For the text-containing cell, return its midpoint in (x, y) coordinate format. 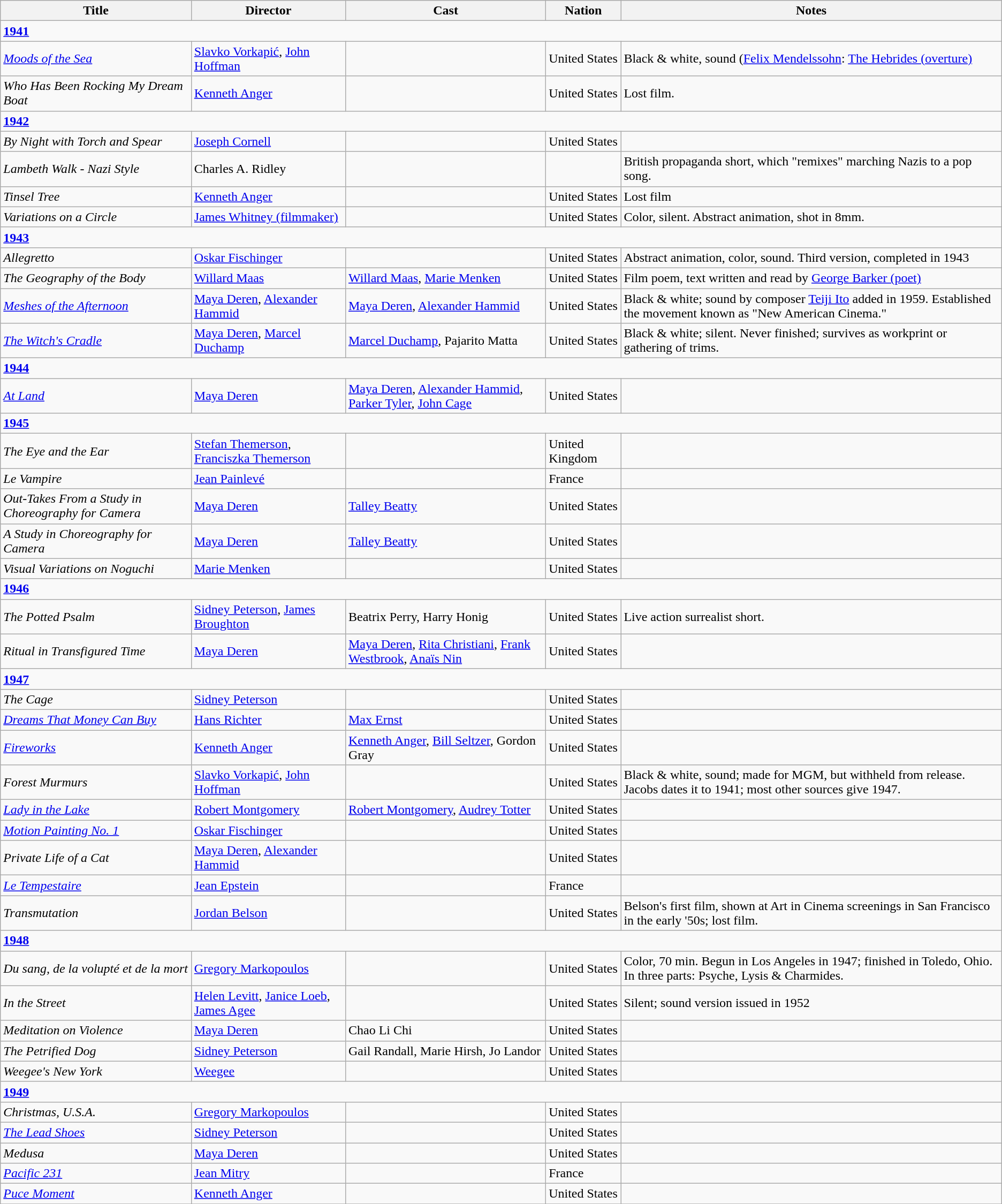
Visual Variations on Noguchi (96, 569)
Puce Moment (96, 1194)
Marie Menken (268, 569)
Joseph Cornell (268, 141)
1949 (501, 1092)
Charles A. Ridley (268, 169)
Jean Mitry (268, 1173)
Du sang, de la volupté et de la mort (96, 968)
Hans Richter (268, 720)
Jean Painlevé (268, 479)
Color, 70 min. Begun in Los Angeles in 1947; finished in Toledo, Ohio. In three parts: Psyche, Lysis & Charmides. (811, 968)
1944 (501, 368)
At Land (96, 396)
The Potted Psalm (96, 617)
Gail Randall, Marie Hirsh, Jo Landor (445, 1051)
Moods of the Sea (96, 59)
Transmutation (96, 913)
Weegee's New York (96, 1071)
Maya Deren, Rita Christiani, Frank Westbrook, Anaïs Nin (445, 651)
1941 (501, 31)
Lambeth Walk - Nazi Style (96, 169)
Color, silent. Abstract animation, shot in 8mm. (811, 217)
Cast (445, 11)
Willard Maas, Marie Menken (445, 278)
Sidney Peterson, James Broughton (268, 617)
Beatrix Perry, Harry Honig (445, 617)
James Whitney (filmmaker) (268, 217)
Lost film. (811, 93)
Helen Levitt, Janice Loeb, James Agee (268, 1003)
1948 (501, 941)
British propaganda short, which "remixes" marching Nazis to a pop song. (811, 169)
Jean Epstein (268, 885)
The Cage (96, 699)
1942 (501, 121)
1945 (501, 423)
1946 (501, 589)
Out-Takes From a Study in Choreography for Camera (96, 506)
Christmas, U.S.A. (96, 1112)
Willard Maas (268, 278)
Black & white, sound (Felix Mendelssohn: The Hebrides (overture) (811, 59)
Motion Painting No. 1 (96, 830)
Le Tempestaire (96, 885)
Lost film (811, 196)
Stefan Themerson, Franciszka Themerson (268, 451)
The Petrified Dog (96, 1051)
Max Ernst (445, 720)
Black & white; sound by composer Teiji Ito added in 1959. Established the movement known as "New American Cinema." (811, 305)
The Lead Shoes (96, 1132)
Le Vampire (96, 479)
Nation (583, 11)
Live action surrealist short. (811, 617)
Black & white, sound; made for MGM, but withheld from release. Jacobs dates it to 1941; most other sources give 1947. (811, 783)
Maya Deren, Marcel Duchamp (268, 340)
Black & white; silent. Never finished; survives as workprint or gathering of trims. (811, 340)
In the Street (96, 1003)
Private Life of a Cat (96, 858)
Notes (811, 11)
Film poem, text written and read by George Barker (poet) (811, 278)
Title (96, 11)
The Witch's Cradle (96, 340)
Medusa (96, 1153)
Director (268, 11)
1947 (501, 679)
The Geography of the Body (96, 278)
Allegretto (96, 258)
By Night with Torch and Spear (96, 141)
Abstract animation, color, sound. Third version, completed in 1943 (811, 258)
Fireworks (96, 747)
United Kingdom (583, 451)
Dreams That Money Can Buy (96, 720)
Robert Montgomery (268, 810)
Belson's first film, shown at Art in Cinema screenings in San Francisco in the early '50s; lost film. (811, 913)
1943 (501, 237)
Maya Deren, Alexander Hammid, Parker Tyler, John Cage (445, 396)
Silent; sound version issued in 1952 (811, 1003)
Meshes of the Afternoon (96, 305)
Marcel Duchamp, Pajarito Matta (445, 340)
Robert Montgomery, Audrey Totter (445, 810)
Lady in the Lake (96, 810)
Meditation on Violence (96, 1031)
Who Has Been Rocking My Dream Boat (96, 93)
Chao Li Chi (445, 1031)
A Study in Choreography for Camera (96, 541)
Kenneth Anger, Bill Seltzer, Gordon Gray (445, 747)
Weegee (268, 1071)
Forest Murmurs (96, 783)
The Eye and the Ear (96, 451)
Variations on a Circle (96, 217)
Pacific 231 (96, 1173)
Ritual in Transfigured Time (96, 651)
Tinsel Tree (96, 196)
Jordan Belson (268, 913)
